Capture the cell that displays the provided text and extract its [x, y] central coordinate. 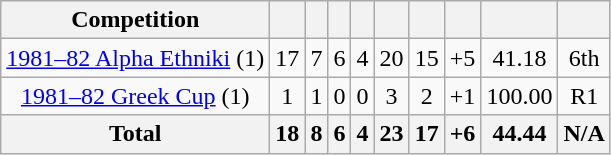
3 [392, 96]
R1 [584, 96]
15 [426, 58]
2 [426, 96]
+5 [462, 58]
23 [392, 134]
8 [316, 134]
7 [316, 58]
100.00 [520, 96]
Competition [136, 20]
1981–82 Greek Cup (1) [136, 96]
6th [584, 58]
Total [136, 134]
41.18 [520, 58]
N/A [584, 134]
+6 [462, 134]
1981–82 Alpha Ethniki (1) [136, 58]
+1 [462, 96]
20 [392, 58]
44.44 [520, 134]
18 [288, 134]
